From the cell containing the given text, extract its center point as [X, Y] coordinate. 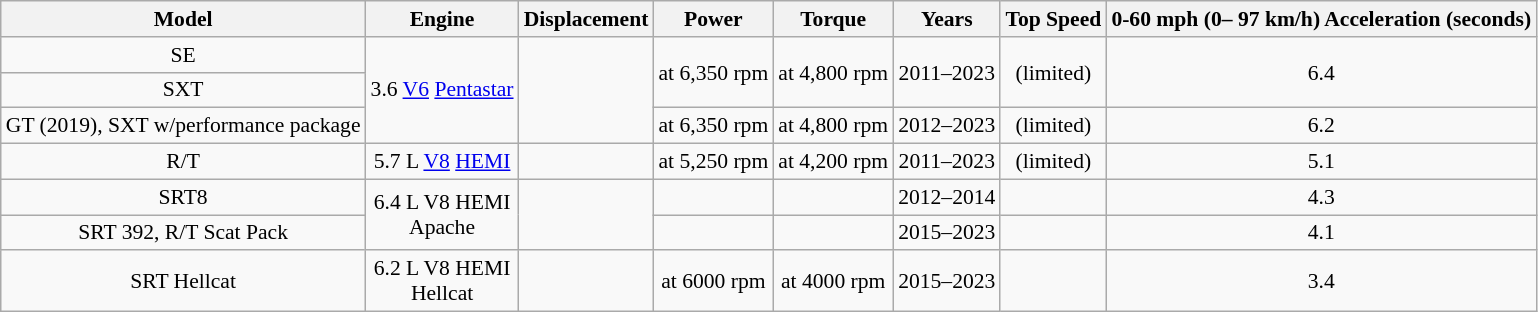
at 4,200 rpm [833, 162]
3.6 V6 Pentastar [442, 90]
6.2 [1321, 126]
2012–2014 [946, 197]
5.1 [1321, 162]
Power [713, 19]
3.4 [1321, 282]
SRT8 [184, 197]
at 5,250 rpm [713, 162]
SRT 392, R/T Scat Pack [184, 233]
SRT Hellcat [184, 282]
at 6000 rpm [713, 282]
SXT [184, 90]
SE [184, 55]
Engine [442, 19]
4.1 [1321, 233]
Torque [833, 19]
5.7 L V8 HEMI [442, 162]
Years [946, 19]
GT (2019), SXT w/performance package [184, 126]
6.2 L V8 HEMIHellcat [442, 282]
Model [184, 19]
R/T [184, 162]
6.4 L V8 HEMIApache [442, 214]
at 4000 rpm [833, 282]
4.3 [1321, 197]
Displacement [586, 19]
0-60 mph (0– 97 km/h) Acceleration (seconds) [1321, 19]
6.4 [1321, 72]
2012–2023 [946, 126]
Top Speed [1053, 19]
